From the cell containing the given text, extract its center point as (X, Y) coordinate. 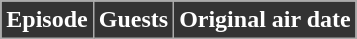
Original air date (266, 20)
Guests (133, 20)
Episode (47, 20)
